Scan for the cell matching the given text and deliver its (X, Y) coordinate at center. 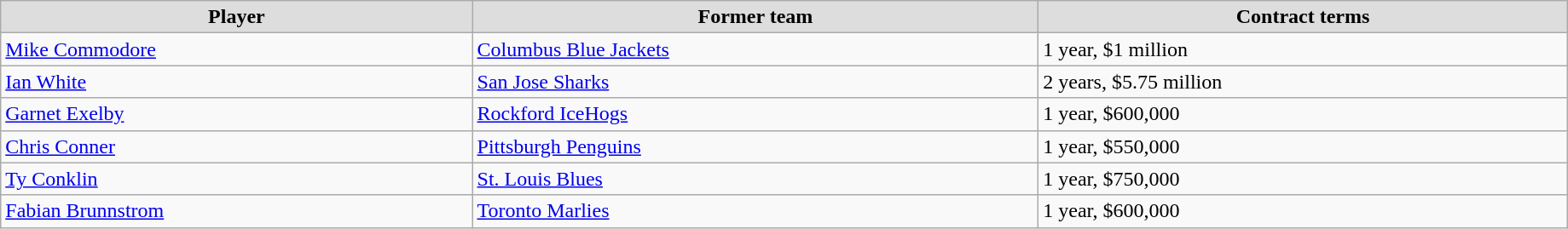
1 year, $550,000 (1303, 146)
San Jose Sharks (755, 82)
Garnet Exelby (237, 114)
Toronto Marlies (755, 211)
Ian White (237, 82)
Columbus Blue Jackets (755, 49)
Chris Conner (237, 146)
Player (237, 17)
2 years, $5.75 million (1303, 82)
1 year, $1 million (1303, 49)
Contract terms (1303, 17)
St. Louis Blues (755, 179)
Fabian Brunnstrom (237, 211)
Rockford IceHogs (755, 114)
Pittsburgh Penguins (755, 146)
Former team (755, 17)
1 year, $750,000 (1303, 179)
Mike Commodore (237, 49)
Ty Conklin (237, 179)
